Output the (X, Y) coordinate of the center of the cell containing the given text.  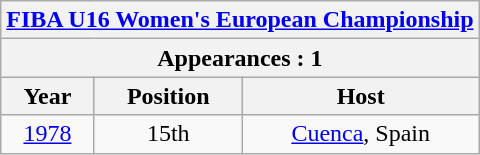
FIBA U16 Women's European Championship (240, 20)
1978 (48, 134)
15th (168, 134)
Position (168, 96)
Appearances : 1 (240, 58)
Host (360, 96)
Year (48, 96)
Cuenca, Spain (360, 134)
